Identify which cell holds the provided text, then report its (X, Y) central coordinate. 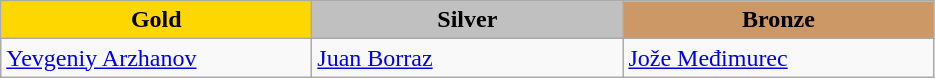
Silver (468, 20)
Jože Međimurec (778, 58)
Juan Borraz (468, 58)
Bronze (778, 20)
Yevgeniy Arzhanov (156, 58)
Gold (156, 20)
